Return (X, Y) of the center of cell containing provided text 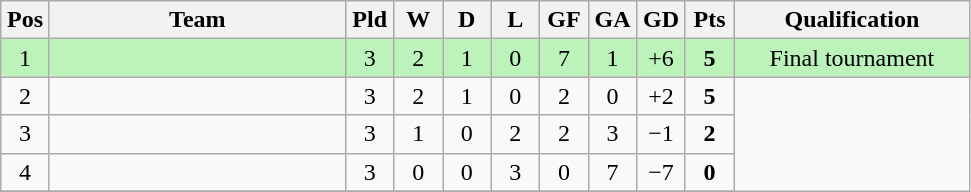
L (516, 20)
GD (662, 20)
Pld (370, 20)
GF (564, 20)
Pos (26, 20)
4 (26, 172)
Pts (710, 20)
Team (197, 20)
−1 (662, 134)
Qualification (852, 20)
D (466, 20)
−7 (662, 172)
+2 (662, 96)
+6 (662, 58)
Final tournament (852, 58)
W (418, 20)
GA (612, 20)
